From the cell containing the given text, extract its center point as (X, Y) coordinate. 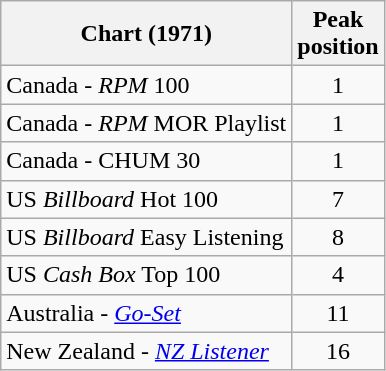
7 (338, 199)
Canada - RPM MOR Playlist (146, 123)
Chart (1971) (146, 34)
New Zealand - NZ Listener (146, 351)
US Billboard Hot 100 (146, 199)
8 (338, 237)
16 (338, 351)
Canada - RPM 100 (146, 85)
US Billboard Easy Listening (146, 237)
4 (338, 275)
Peakposition (338, 34)
US Cash Box Top 100 (146, 275)
Australia - Go-Set (146, 313)
Canada - CHUM 30 (146, 161)
11 (338, 313)
